Locate the cell with the specified text and output its [X, Y] center coordinate. 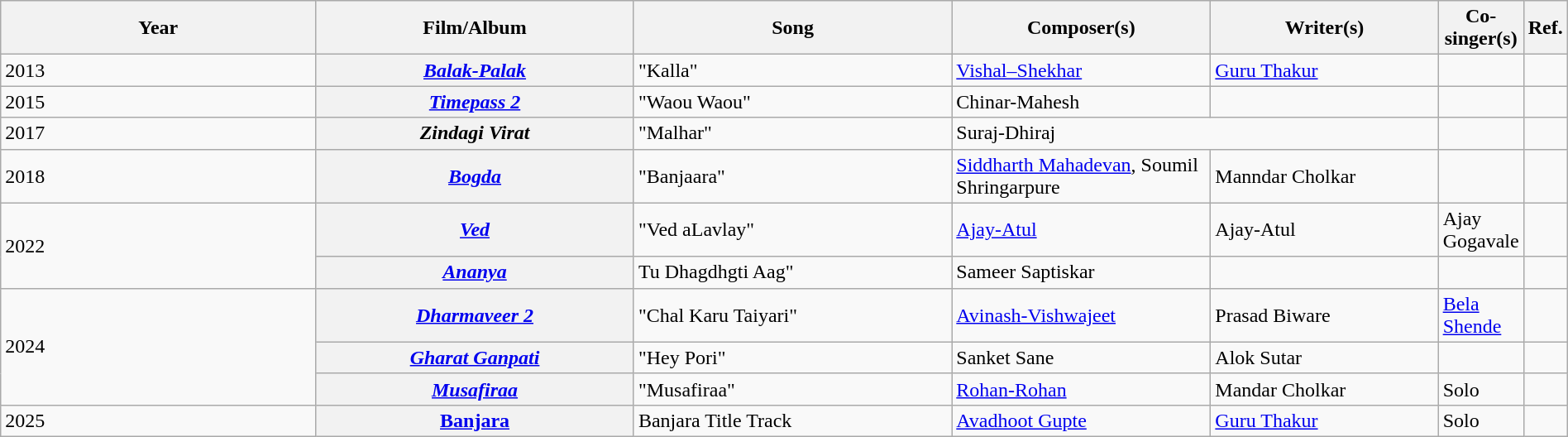
2017 [159, 133]
Chinar-Mahesh [1082, 102]
Rohan-Rohan [1082, 389]
"Kalla" [792, 70]
"Hey Pori" [792, 358]
2022 [159, 245]
2015 [159, 102]
Mandar Cholkar [1325, 389]
Ref. [1545, 28]
"Chal Karu Taiyari" [792, 315]
Writer(s) [1325, 28]
Timepass 2 [475, 102]
"Waou Waou" [792, 102]
Prasad Biware [1325, 315]
Avadhoot Gupte [1082, 420]
Film/Album [475, 28]
Composer(s) [1082, 28]
2013 [159, 70]
Tu Dhagdhgti Aag" [792, 272]
2025 [159, 420]
Sameer Saptiskar [1082, 272]
2018 [159, 175]
Ajay Gogavale [1480, 230]
Siddharth Mahadevan, Soumil Shringarpure [1082, 175]
Year [159, 28]
"Musafiraa" [792, 389]
"Banjaara" [792, 175]
Bogda [475, 175]
Sanket Sane [1082, 358]
Balak-Palak [475, 70]
Alok Sutar [1325, 358]
Vishal–Shekhar [1082, 70]
Co-singer(s) [1480, 28]
"Malhar" [792, 133]
Banjara [475, 420]
Gharat Ganpati [475, 358]
Bela Shende [1480, 315]
Zindagi Virat [475, 133]
Dharmaveer 2 [475, 315]
Banjara Title Track [792, 420]
Song [792, 28]
Ved [475, 230]
"Ved aLavlay" [792, 230]
Avinash-Vishwajeet [1082, 315]
Manndar Cholkar [1325, 175]
Musafiraa [475, 389]
Ananya [475, 272]
Suraj-Dhiraj [1195, 133]
2024 [159, 346]
